Scan for the cell matching the given text and deliver its [X, Y] coordinate at center. 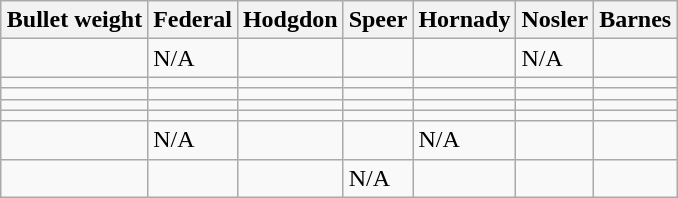
Hodgdon [290, 20]
Nosler [555, 20]
Federal [193, 20]
Speer [378, 20]
Hornady [464, 20]
Barnes [636, 20]
Bullet weight [74, 20]
